Determine the (X, Y) coordinate at the center of the cell enclosing the given text.  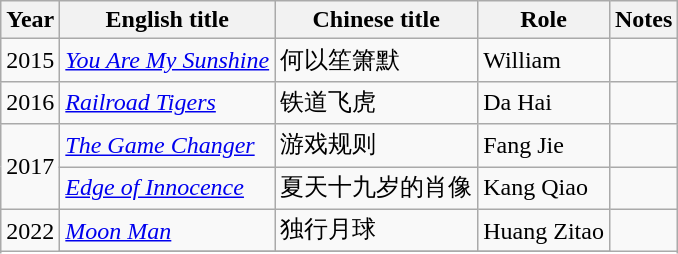
Role (544, 20)
Notes (643, 20)
2022 (30, 230)
2015 (30, 60)
Edge of Innocence (168, 188)
Da Hai (544, 102)
Railroad Tigers (168, 102)
铁道飞虎 (376, 102)
Fang Jie (544, 146)
Kang Qiao (544, 188)
2017 (30, 166)
Chinese title (376, 20)
Moon Man (168, 230)
2016 (30, 102)
Year (30, 20)
You Are My Sunshine (168, 60)
English title (168, 20)
游戏规则 (376, 146)
Huang Zitao (544, 230)
何以笙箫默 (376, 60)
夏天十九岁的肖像 (376, 188)
The Game Changer (168, 146)
独行月球 (376, 230)
William (544, 60)
